Scan for the cell matching the given text and deliver its (X, Y) coordinate at center. 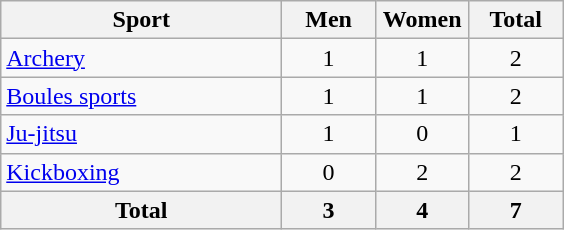
Archery (142, 58)
Men (329, 20)
Kickboxing (142, 172)
4 (422, 210)
Boules sports (142, 96)
3 (329, 210)
Women (422, 20)
7 (516, 210)
Sport (142, 20)
Ju-jitsu (142, 134)
